Determine the (X, Y) coordinate at the center of the cell enclosing the given text.  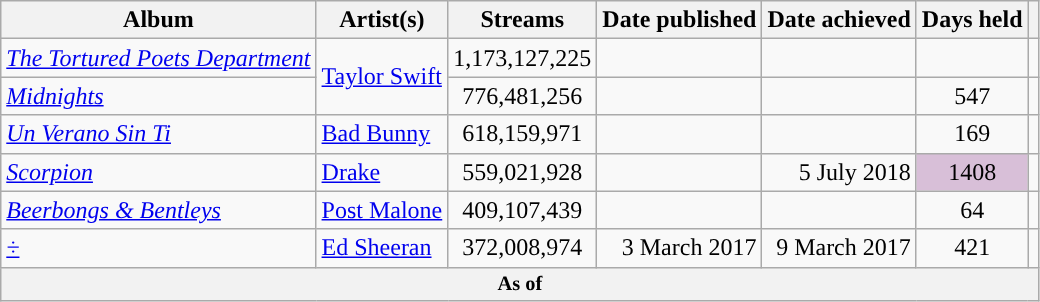
Beerbongs & Bentleys (158, 210)
618,159,971 (522, 134)
Artist(s) (382, 20)
1,173,127,225 (522, 58)
421 (972, 248)
Scorpion (158, 172)
Album (158, 20)
Days held (972, 20)
Streams (522, 20)
÷ (158, 248)
9 March 2017 (839, 248)
The Tortured Poets Department (158, 58)
Date published (680, 20)
Post Malone (382, 210)
Ed Sheeran (382, 248)
3 March 2017 (680, 248)
5 July 2018 (839, 172)
Date achieved (839, 20)
Midnights (158, 96)
547 (972, 96)
64 (972, 210)
776,481,256 (522, 96)
Taylor Swift (382, 77)
Bad Bunny (382, 134)
Drake (382, 172)
372,008,974 (522, 248)
Un Verano Sin Ti (158, 134)
As of (520, 284)
1408 (972, 172)
409,107,439 (522, 210)
169 (972, 134)
559,021,928 (522, 172)
